Return the [X, Y] coordinate for the center point of the cell that contains the specified text.  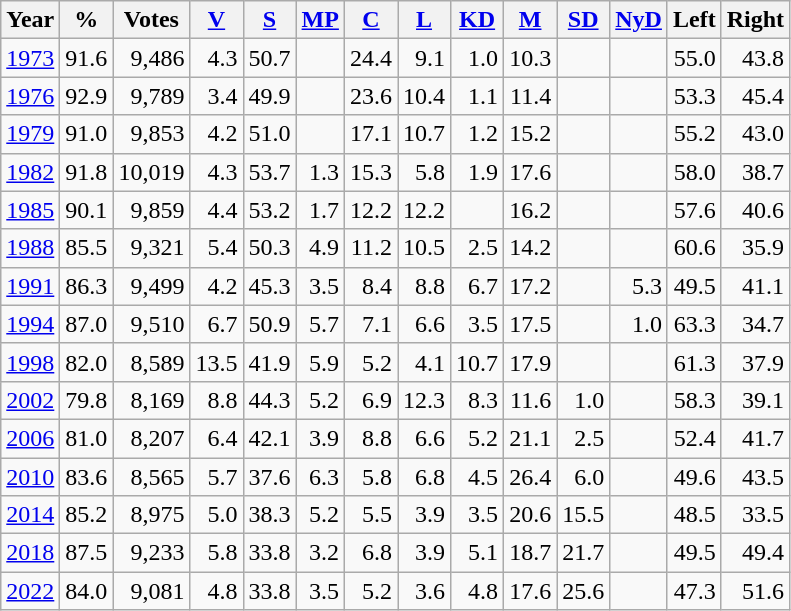
52.4 [694, 438]
2006 [30, 438]
85.2 [86, 515]
53.7 [270, 172]
49.6 [694, 477]
10.5 [424, 248]
15.3 [370, 172]
58.3 [694, 400]
6.4 [216, 438]
7.1 [370, 324]
Votes [152, 20]
9,853 [152, 134]
8.4 [370, 286]
9,486 [152, 58]
1.1 [478, 96]
KD [478, 20]
60.6 [694, 248]
6.3 [320, 477]
2014 [30, 515]
5.4 [216, 248]
43.0 [755, 134]
9,321 [152, 248]
39.1 [755, 400]
35.9 [755, 248]
2018 [30, 553]
2002 [30, 400]
1.3 [320, 172]
11.4 [530, 96]
17.5 [530, 324]
5.0 [216, 515]
NyD [639, 20]
SD [584, 20]
8,169 [152, 400]
MP [320, 20]
9,499 [152, 286]
63.3 [694, 324]
1973 [30, 58]
91.6 [86, 58]
8.3 [478, 400]
87.0 [86, 324]
9,859 [152, 210]
3.6 [424, 591]
26.4 [530, 477]
1988 [30, 248]
45.3 [270, 286]
87.5 [86, 553]
81.0 [86, 438]
24.4 [370, 58]
1979 [30, 134]
51.6 [755, 591]
41.9 [270, 362]
92.9 [86, 96]
17.2 [530, 286]
21.1 [530, 438]
53.3 [694, 96]
91.0 [86, 134]
16.2 [530, 210]
50.7 [270, 58]
86.3 [86, 286]
9,233 [152, 553]
C [370, 20]
43.8 [755, 58]
41.1 [755, 286]
4.5 [478, 477]
49.4 [755, 553]
42.1 [270, 438]
41.7 [755, 438]
1976 [30, 96]
61.3 [694, 362]
9,789 [152, 96]
1.2 [478, 134]
V [216, 20]
43.5 [755, 477]
L [424, 20]
8,565 [152, 477]
38.3 [270, 515]
15.5 [584, 515]
6.0 [584, 477]
90.1 [86, 210]
10.3 [530, 58]
15.2 [530, 134]
8,207 [152, 438]
55.2 [694, 134]
1985 [30, 210]
50.9 [270, 324]
1998 [30, 362]
5.5 [370, 515]
17.1 [370, 134]
3.4 [216, 96]
5.3 [639, 286]
55.0 [694, 58]
6.9 [370, 400]
85.5 [86, 248]
83.6 [86, 477]
4.1 [424, 362]
8,975 [152, 515]
9,510 [152, 324]
10.4 [424, 96]
S [270, 20]
1.9 [478, 172]
Year [30, 20]
11.2 [370, 248]
49.9 [270, 96]
82.0 [86, 362]
18.7 [530, 553]
37.9 [755, 362]
84.0 [86, 591]
33.5 [755, 515]
5.1 [478, 553]
3.2 [320, 553]
2022 [30, 591]
5.9 [320, 362]
51.0 [270, 134]
1991 [30, 286]
20.6 [530, 515]
1994 [30, 324]
44.3 [270, 400]
25.6 [584, 591]
34.7 [755, 324]
1982 [30, 172]
37.6 [270, 477]
53.2 [270, 210]
1.7 [320, 210]
10,019 [152, 172]
4.9 [320, 248]
4.4 [216, 210]
9,081 [152, 591]
58.0 [694, 172]
57.6 [694, 210]
14.2 [530, 248]
Right [755, 20]
8,589 [152, 362]
40.6 [755, 210]
91.8 [86, 172]
13.5 [216, 362]
38.7 [755, 172]
79.8 [86, 400]
23.6 [370, 96]
47.3 [694, 591]
Left [694, 20]
17.9 [530, 362]
11.6 [530, 400]
12.3 [424, 400]
21.7 [584, 553]
45.4 [755, 96]
50.3 [270, 248]
M [530, 20]
2010 [30, 477]
9.1 [424, 58]
48.5 [694, 515]
% [86, 20]
